Scan for the cell matching the given text and deliver its [x, y] coordinate at center. 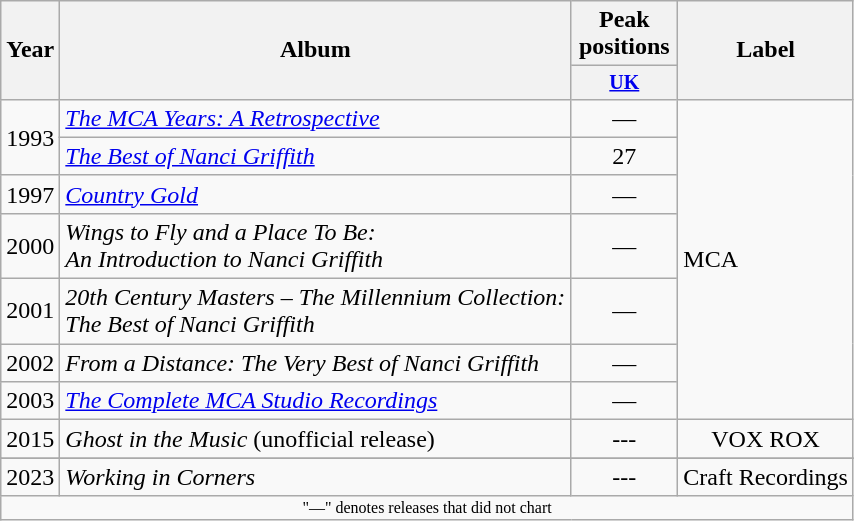
Ghost in the Music (unofficial release) [316, 439]
The MCA Years: A Retrospective [316, 118]
Album [316, 50]
2003 [30, 401]
UK [624, 82]
The Best of Nanci Griffith [316, 156]
Wings to Fly and a Place To Be:An Introduction to Nanci Griffith [316, 246]
Peak positions [624, 34]
Working in Corners [316, 477]
27 [624, 156]
"—" denotes releases that did not chart [428, 508]
Year [30, 50]
2001 [30, 312]
From a Distance: The Very Best of Nanci Griffith [316, 363]
Craft Recordings [766, 477]
The Complete MCA Studio Recordings [316, 401]
Country Gold [316, 194]
2023 [30, 477]
2000 [30, 246]
1993 [30, 137]
2015 [30, 439]
Label [766, 50]
VOX ROX [766, 439]
20th Century Masters – The Millennium Collection:The Best of Nanci Griffith [316, 312]
1997 [30, 194]
MCA [766, 259]
2002 [30, 363]
